Return (x, y) of the center of cell containing provided text 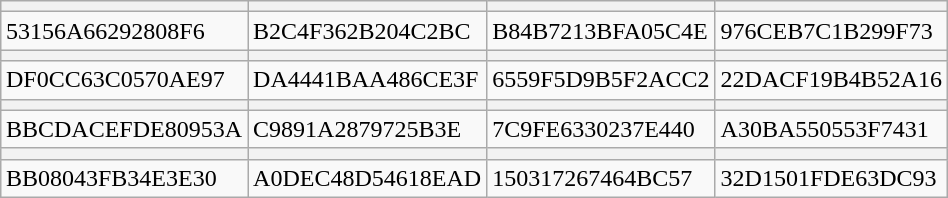
7C9FE6330237E440 (601, 129)
B2C4F362B204C2BC (368, 31)
976CEB7C1B299F73 (831, 31)
32D1501FDE63DC93 (831, 178)
22DACF19B4B52A16 (831, 80)
DF0CC63C0570AE97 (124, 80)
A0DEC48D54618EAD (368, 178)
B84B7213BFA05C4E (601, 31)
53156A66292808F6 (124, 31)
150317267464BC57 (601, 178)
C9891A2879725B3E (368, 129)
A30BA550553F7431 (831, 129)
BB08043FB34E3E30 (124, 178)
BBCDACEFDE80953A (124, 129)
6559F5D9B5F2ACC2 (601, 80)
DA4441BAA486CE3F (368, 80)
